Identify which cell holds the provided text, then report its [x, y] central coordinate. 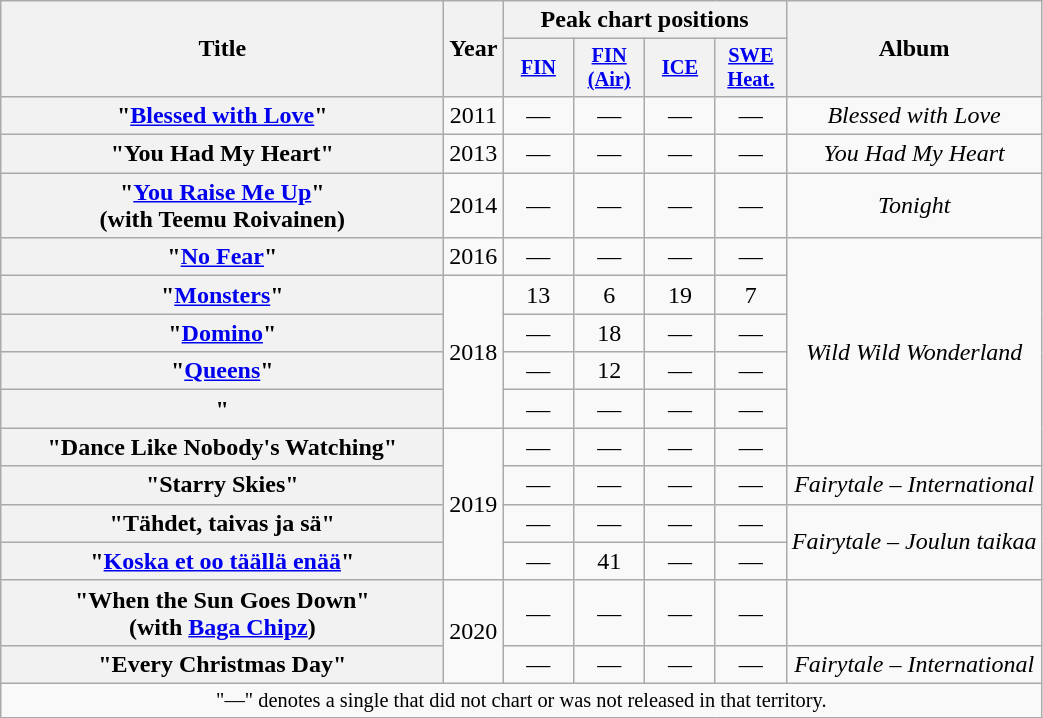
Peak chart positions [644, 20]
"Monsters" [222, 295]
"No Fear" [222, 257]
Album [914, 49]
"You Raise Me Up"(with Teemu Roivainen) [222, 206]
2020 [474, 632]
"Blessed with Love" [222, 115]
Year [474, 49]
2019 [474, 504]
41 [610, 561]
You Had My Heart [914, 154]
Tonight [914, 206]
Wild Wild Wonderland [914, 352]
" [222, 409]
18 [610, 333]
Fairytale – Joulun taikaa [914, 542]
7 [750, 295]
"Domino" [222, 333]
2018 [474, 352]
ICE [680, 68]
"Koska et oo täällä enää" [222, 561]
FIN (Air) [610, 68]
Title [222, 49]
FIN [538, 68]
6 [610, 295]
13 [538, 295]
19 [680, 295]
"Tähdet, taivas ja sä" [222, 523]
Blessed with Love [914, 115]
2014 [474, 206]
12 [610, 371]
"When the Sun Goes Down"(with Baga Chipz) [222, 612]
"Dance Like Nobody's Watching" [222, 447]
"You Had My Heart" [222, 154]
2013 [474, 154]
2016 [474, 257]
SWEHeat. [750, 68]
"Every Christmas Day" [222, 664]
"Queens" [222, 371]
"—" denotes a single that did not chart or was not released in that territory. [522, 700]
"Starry Skies" [222, 485]
2011 [474, 115]
